Scan for the cell matching the given text and deliver its (x, y) coordinate at center. 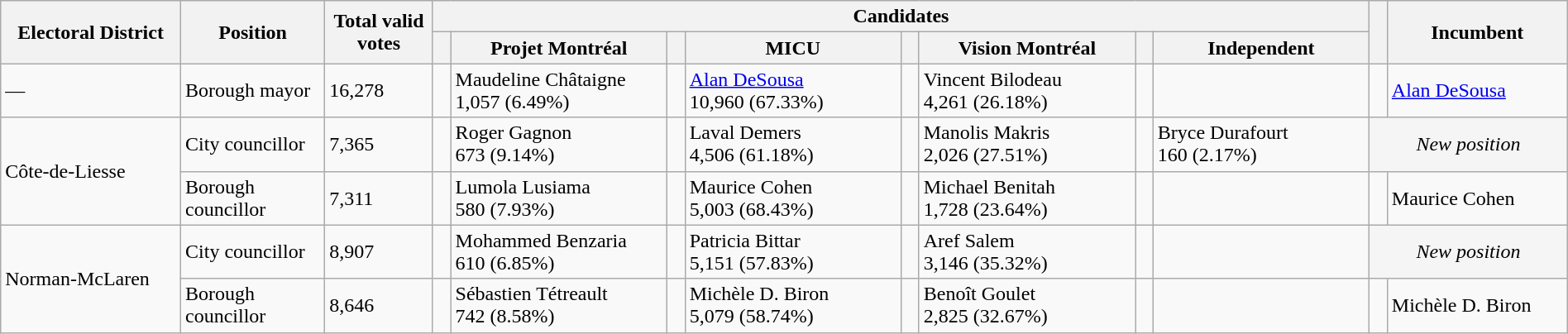
Borough mayor (253, 91)
Alan DeSousa (1477, 91)
Michèle D. Biron (1477, 306)
Alan DeSousa10,960 (67.33%) (792, 91)
Maurice Cohen (1477, 198)
Michèle D. Biron5,079 (58.74%) (792, 306)
8,907 (379, 251)
Côte-de-Liesse (91, 171)
Benoît Goulet2,825 (32.67%) (1027, 306)
Position (253, 32)
Aref Salem3,146 (35.32%) (1027, 251)
Incumbent (1477, 32)
MICU (792, 48)
Projet Montréal (559, 48)
Roger Gagnon673 (9.14%) (559, 144)
— (91, 91)
Vincent Bilodeau4,261 (26.18%) (1027, 91)
8,646 (379, 306)
Total valid votes (379, 32)
Manolis Makris2,026 (27.51%) (1027, 144)
Bryce Durafourt160 (2.17%) (1260, 144)
Electoral District (91, 32)
Michael Benitah1,728 (23.64%) (1027, 198)
Lumola Lusiama580 (7.93%) (559, 198)
Laval Demers4,506 (61.18%) (792, 144)
Candidates (901, 17)
Maurice Cohen5,003 (68.43%) (792, 198)
7,365 (379, 144)
16,278 (379, 91)
Sébastien Tétreault742 (8.58%) (559, 306)
Vision Montréal (1027, 48)
Norman-McLaren (91, 279)
7,311 (379, 198)
Mohammed Benzaria610 (6.85%) (559, 251)
Patricia Bittar5,151 (57.83%) (792, 251)
Independent (1260, 48)
Maudeline Châtaigne1,057 (6.49%) (559, 91)
